For the text-containing cell, return its midpoint in [x, y] coordinate format. 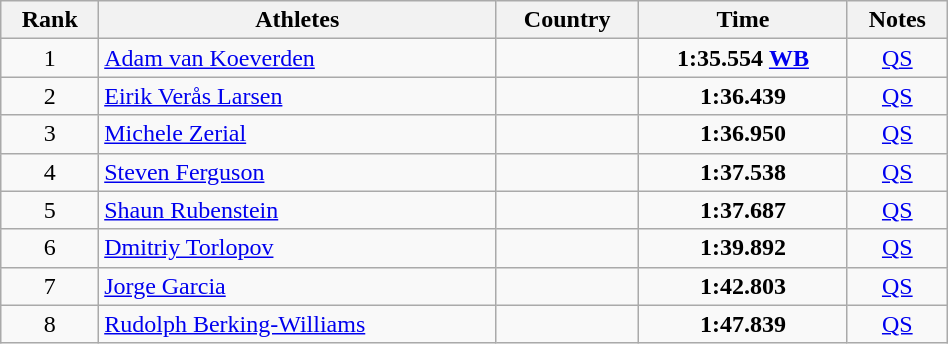
Eirik Verås Larsen [298, 96]
7 [50, 286]
Adam van Koeverden [298, 58]
1 [50, 58]
Shaun Rubenstein [298, 210]
6 [50, 248]
3 [50, 134]
Dmitriy Torlopov [298, 248]
1:36.439 [744, 96]
1:36.950 [744, 134]
Country [568, 20]
Jorge Garcia [298, 286]
Michele Zerial [298, 134]
4 [50, 172]
Athletes [298, 20]
2 [50, 96]
8 [50, 324]
Time [744, 20]
1:37.538 [744, 172]
Rudolph Berking-Williams [298, 324]
Steven Ferguson [298, 172]
1:39.892 [744, 248]
5 [50, 210]
1:47.839 [744, 324]
1:37.687 [744, 210]
1:42.803 [744, 286]
Notes [897, 20]
1:35.554 WB [744, 58]
Rank [50, 20]
